Locate the cell with the specified text and output its [x, y] center coordinate. 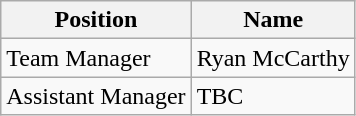
TBC [273, 96]
Ryan McCarthy [273, 58]
Team Manager [96, 58]
Name [273, 20]
Assistant Manager [96, 96]
Position [96, 20]
